Search for the cell housing the specified text and yield its [x, y] center coordinate. 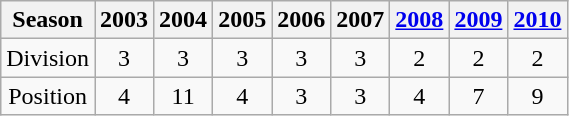
Division [48, 58]
2009 [478, 20]
11 [184, 96]
2007 [360, 20]
2006 [302, 20]
7 [478, 96]
Season [48, 20]
2003 [124, 20]
2010 [538, 20]
2008 [420, 20]
Position [48, 96]
2005 [242, 20]
9 [538, 96]
2004 [184, 20]
